Return [X, Y] of the center of cell containing provided text 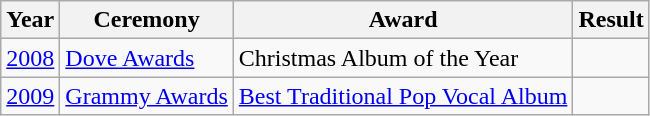
Christmas Album of the Year [403, 58]
Result [611, 20]
2009 [30, 96]
Ceremony [147, 20]
Grammy Awards [147, 96]
Award [403, 20]
2008 [30, 58]
Dove Awards [147, 58]
Year [30, 20]
Best Traditional Pop Vocal Album [403, 96]
